Return the [x, y] coordinate for the center point of the cell that contains the specified text.  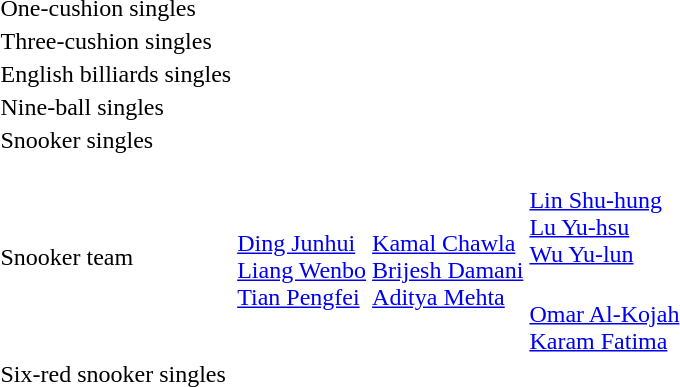
Kamal ChawlaBrijesh DamaniAditya Mehta [448, 257]
Ding JunhuiLiang WenboTian Pengfei [302, 257]
